Extract the [x, y] coordinate from the center of the cell holding the provided text.  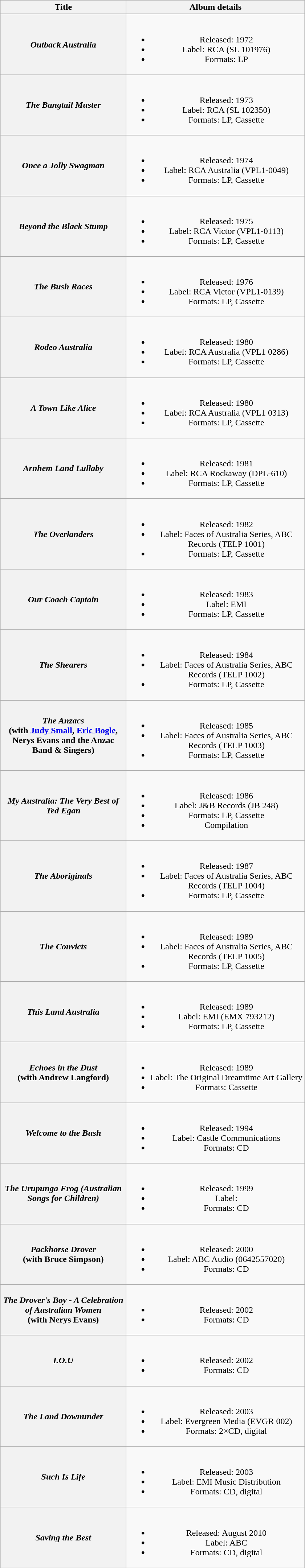
Released: 1975Label: RCA Victor (VPL1-0113)Formats: LP, Cassette [216, 226]
Saving the Best [63, 1538]
The Drover's Boy - A Celebration of Australian Women (with Nerys Evans) [63, 1310]
Released: 1973Label: RCA (SL 102350)Formats: LP, Cassette [216, 105]
Released: 1983Label: EMIFormats: LP, Cassette [216, 599]
The Bush Races [63, 286]
Released: 1989Label: EMI (EMX 793212)Formats: LP, Cassette [216, 1012]
Outback Australia [63, 44]
Beyond the Black Stump [63, 226]
Released: 1994Label: Castle CommunicationsFormats: CD [216, 1133]
The Shearers [63, 665]
The Urupunga Frog (Australian Songs for Children) [63, 1194]
The Land Downunder [63, 1416]
Released: 1985Label: Faces of Australia Series, ABC Records (TELP 1003)Formats: LP, Cassette [216, 735]
Welcome to the Bush [63, 1133]
Packhorse Drover (with Bruce Simpson) [63, 1254]
Released: 1999Label:Formats: CD [216, 1194]
Released: August 2010Label: ABCFormats: CD, digital [216, 1538]
This Land Australia [63, 1012]
Released: 1989Label: The Original Dreamtime Art GalleryFormats: Cassette [216, 1073]
Released: 1974Label: RCA Australia (VPL1-0049)Formats: LP, Cassette [216, 165]
Once a Jolly Swagman [63, 165]
Released: 1981Label: RCA Rockaway (DPL-610)Formats: LP, Cassette [216, 469]
Echoes in the Dust (with Andrew Langford) [63, 1073]
Released: 1987Label: Faces of Australia Series, ABC Records (TELP 1004)Formats: LP, Cassette [216, 876]
Released: 1984Label: Faces of Australia Series, ABC Records (TELP 1002)Formats: LP, Cassette [216, 665]
Released: 1980Label: RCA Australia (VPL1 0286)Formats: LP, Cassette [216, 347]
I.O.U [63, 1361]
Rodeo Australia [63, 347]
Title [63, 7]
Released: 1989Label: Faces of Australia Series, ABC Records (TELP 1005)Formats: LP, Cassette [216, 946]
Album details [216, 7]
Released: 1976Label: RCA Victor (VPL1-0139)Formats: LP, Cassette [216, 286]
The Bangtail Muster [63, 105]
A Town Like Alice [63, 408]
Released: 1982Label: Faces of Australia Series, ABC Records (TELP 1001)Formats: LP, Cassette [216, 534]
Our Coach Captain [63, 599]
Released: 1986Label: J&B Records (JB 248)Formats: LP, CassetteCompilation [216, 806]
Such Is Life [63, 1477]
Released: 2003Label: EMI Music DistributionFormats: CD, digital [216, 1477]
The Anzacs (with Judy Small, Eric Bogle, Nerys Evans and the Anzac Band & Singers) [63, 735]
My Australia: The Very Best of Ted Egan [63, 806]
The Convicts [63, 946]
The Aboriginals [63, 876]
The Overlanders [63, 534]
Released: 1972Label: RCA (SL 101976)Formats: LP [216, 44]
Released: 1980Label: RCA Australia (VPL1 0313)Formats: LP, Cassette [216, 408]
Released: 2000Label: ABC Audio (0642557020)Formats: CD [216, 1254]
Released: 2003Label: Evergreen Media (EVGR 002)Formats: 2×CD, digital [216, 1416]
Arnhem Land Lullaby [63, 469]
